Determine the [x, y] coordinate at the center of the cell enclosing the given text.  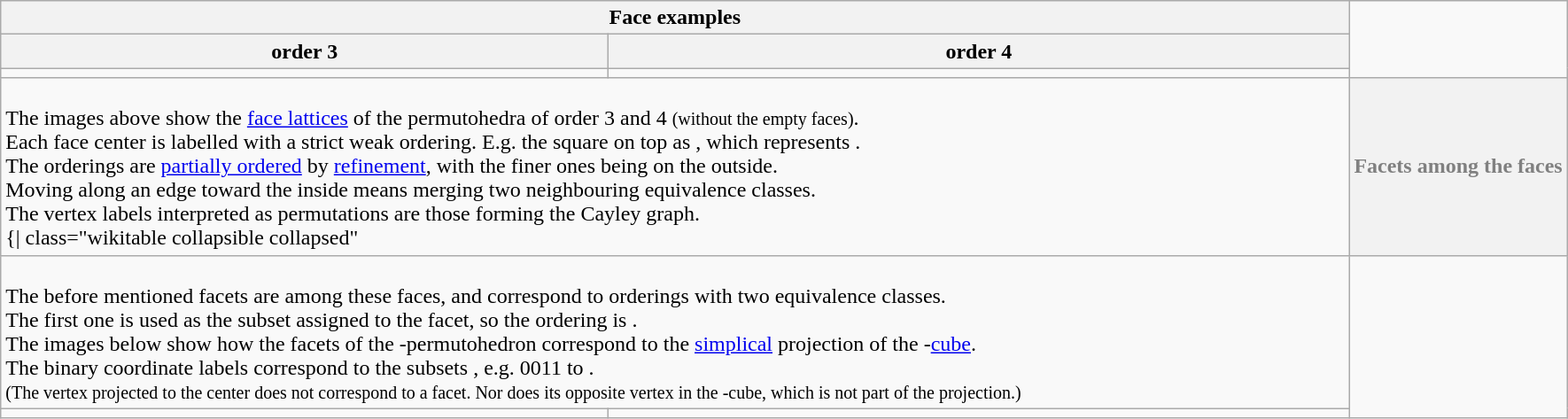
Facets among the faces [1458, 167]
order 4 [979, 51]
order 3 [305, 51]
Face examples [675, 18]
